For the text-containing cell, return its midpoint in [x, y] coordinate format. 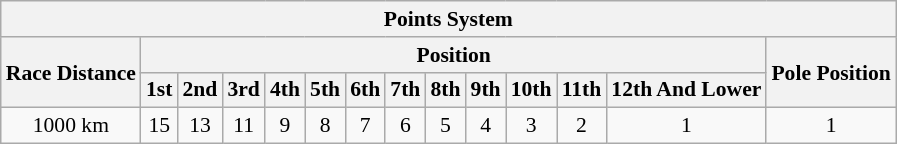
12th And Lower [686, 90]
8 [325, 126]
5th [325, 90]
Position [454, 55]
15 [160, 126]
1st [160, 90]
8th [445, 90]
Race Distance [71, 72]
7 [365, 126]
9 [285, 126]
1000 km [71, 126]
Pole Position [830, 72]
6th [365, 90]
11th [582, 90]
2 [582, 126]
9th [486, 90]
10th [532, 90]
6 [405, 126]
13 [200, 126]
5 [445, 126]
Points System [448, 19]
7th [405, 90]
3rd [244, 90]
2nd [200, 90]
3 [532, 126]
4th [285, 90]
4 [486, 126]
11 [244, 126]
